From the cell containing the given text, extract its center point as [x, y] coordinate. 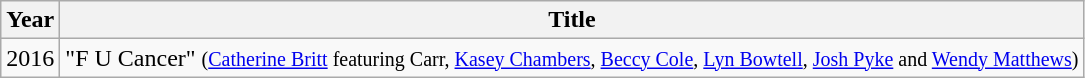
Year [30, 20]
2016 [30, 58]
"F U Cancer" (Catherine Britt featuring Carr, Kasey Chambers, Beccy Cole, Lyn Bowtell, Josh Pyke and Wendy Matthews) [572, 58]
Title [572, 20]
